Identify which cell holds the provided text, then report its (x, y) central coordinate. 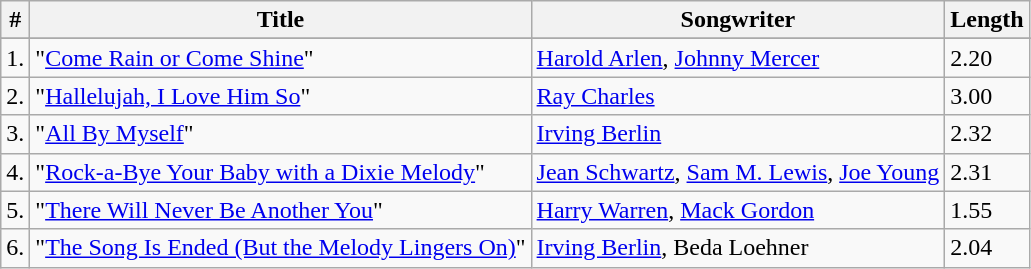
# (16, 20)
2.20 (987, 58)
6. (16, 248)
"Hallelujah, I Love Him So" (280, 96)
Harry Warren, Mack Gordon (738, 210)
Title (280, 20)
1. (16, 58)
Harold Arlen, Johnny Mercer (738, 58)
Length (987, 20)
"There Will Never Be Another You" (280, 210)
Irving Berlin, Beda Loehner (738, 248)
5. (16, 210)
1.55 (987, 210)
"The Song Is Ended (But the Melody Lingers On)" (280, 248)
2. (16, 96)
2.04 (987, 248)
Jean Schwartz, Sam M. Lewis, Joe Young (738, 172)
"All By Myself" (280, 134)
2.31 (987, 172)
2.32 (987, 134)
3. (16, 134)
"Rock-a-Bye Your Baby with a Dixie Melody" (280, 172)
Ray Charles (738, 96)
"Come Rain or Come Shine" (280, 58)
Irving Berlin (738, 134)
Songwriter (738, 20)
3.00 (987, 96)
4. (16, 172)
